For the text-containing cell, return its midpoint in [X, Y] coordinate format. 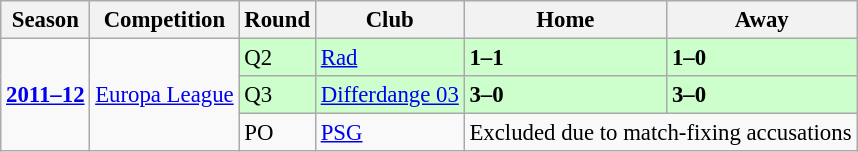
Differdange 03 [390, 95]
Away [762, 20]
Rad [390, 58]
Q2 [277, 58]
PO [277, 133]
Q3 [277, 95]
Competition [164, 20]
Europa League [164, 96]
Home [566, 20]
1–1 [566, 58]
PSG [390, 133]
Excluded due to match-fixing accusations [660, 133]
1–0 [762, 58]
Round [277, 20]
2011–12 [46, 96]
Club [390, 20]
Season [46, 20]
